Identify which cell holds the provided text, then report its [X, Y] central coordinate. 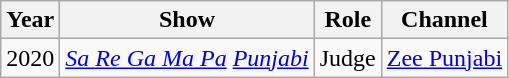
Show [187, 20]
Role [348, 20]
Channel [444, 20]
2020 [30, 58]
Zee Punjabi [444, 58]
Year [30, 20]
Sa Re Ga Ma Pa Punjabi [187, 58]
Judge [348, 58]
